Extract the [x, y] coordinate from the center of the cell holding the provided text.  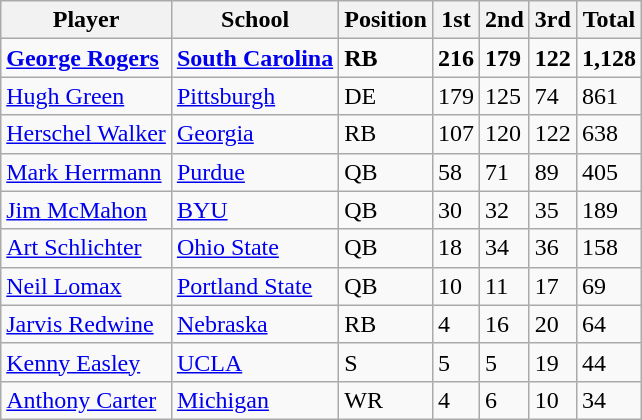
6 [505, 400]
Mark Herrmann [86, 172]
36 [552, 248]
Hugh Green [86, 96]
Jim McMahon [86, 210]
638 [608, 134]
George Rogers [86, 58]
11 [505, 286]
Anthony Carter [86, 400]
216 [456, 58]
120 [505, 134]
125 [505, 96]
Michigan [254, 400]
Pittsburgh [254, 96]
71 [505, 172]
89 [552, 172]
189 [608, 210]
2nd [505, 20]
19 [552, 362]
Jarvis Redwine [86, 324]
UCLA [254, 362]
30 [456, 210]
Portland State [254, 286]
BYU [254, 210]
107 [456, 134]
S [386, 362]
58 [456, 172]
1,128 [608, 58]
School [254, 20]
69 [608, 286]
Art Schlichter [86, 248]
1st [456, 20]
64 [608, 324]
South Carolina [254, 58]
Purdue [254, 172]
32 [505, 210]
18 [456, 248]
44 [608, 362]
861 [608, 96]
17 [552, 286]
Herschel Walker [86, 134]
405 [608, 172]
Neil Lomax [86, 286]
74 [552, 96]
Player [86, 20]
Position [386, 20]
20 [552, 324]
DE [386, 96]
Georgia [254, 134]
3rd [552, 20]
Ohio State [254, 248]
35 [552, 210]
Nebraska [254, 324]
Kenny Easley [86, 362]
Total [608, 20]
158 [608, 248]
WR [386, 400]
16 [505, 324]
